Return [x, y] of the center of cell containing provided text 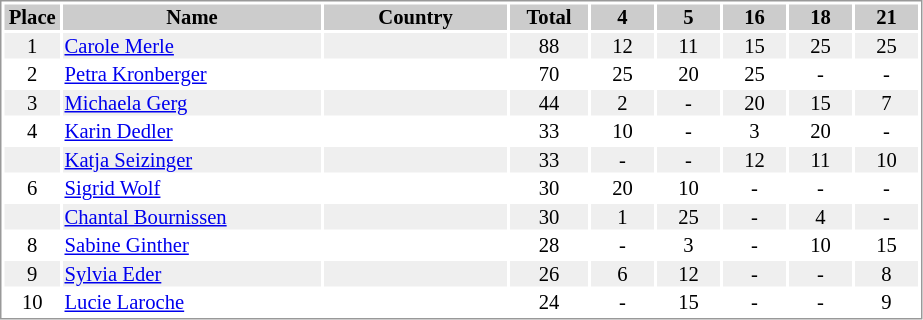
Michaela Gerg [192, 103]
Chantal Bournissen [192, 217]
Total [549, 17]
Lucie Laroche [192, 303]
Petra Kronberger [192, 75]
Sigrid Wolf [192, 189]
Name [192, 17]
5 [688, 17]
16 [754, 17]
7 [886, 103]
21 [886, 17]
24 [549, 303]
Sylvia Eder [192, 274]
18 [820, 17]
26 [549, 274]
Carole Merle [192, 46]
Katja Seizinger [192, 160]
88 [549, 46]
70 [549, 75]
Country [416, 17]
44 [549, 103]
Place [32, 17]
Karin Dedler [192, 131]
28 [549, 245]
Sabine Ginther [192, 245]
